Extract the (x, y) coordinate from the center of the cell holding the provided text.  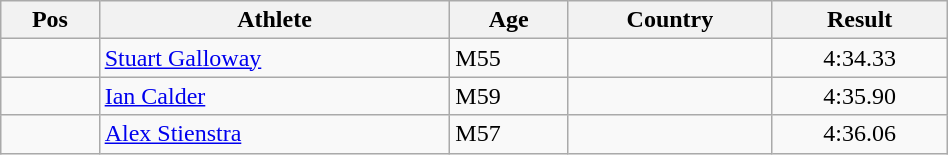
M57 (509, 134)
Ian Calder (274, 96)
Stuart Galloway (274, 58)
Athlete (274, 20)
Country (670, 20)
Result (860, 20)
Pos (50, 20)
4:34.33 (860, 58)
Alex Stienstra (274, 134)
Age (509, 20)
M55 (509, 58)
M59 (509, 96)
4:36.06 (860, 134)
4:35.90 (860, 96)
